Identify which cell holds the provided text, then report its [x, y] central coordinate. 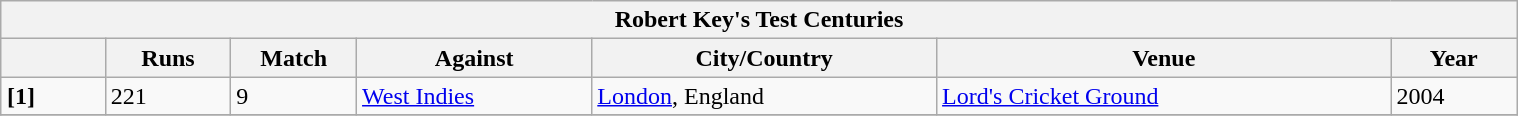
Year [1454, 58]
[1] [53, 96]
221 [168, 96]
Venue [1164, 58]
Robert Key's Test Centuries [758, 20]
Runs [168, 58]
West Indies [474, 96]
Lord's Cricket Ground [1164, 96]
London, England [764, 96]
Match [294, 58]
City/Country [764, 58]
2004 [1454, 96]
Against [474, 58]
9 [294, 96]
